Locate the cell with the specified text and output its [X, Y] center coordinate. 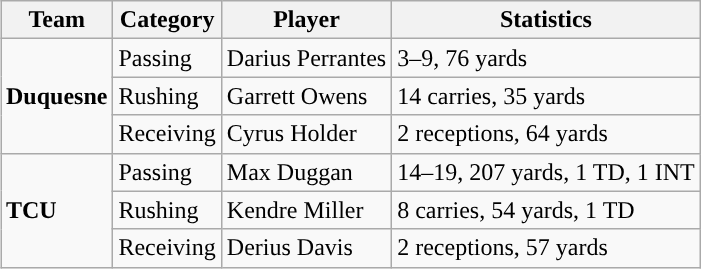
Max Duggan [306, 172]
Team [56, 20]
TCU [56, 210]
3–9, 76 yards [546, 58]
Category [167, 20]
Cyrus Holder [306, 134]
8 carries, 54 yards, 1 TD [546, 210]
Garrett Owens [306, 96]
2 receptions, 64 yards [546, 134]
Statistics [546, 20]
14–19, 207 yards, 1 TD, 1 INT [546, 172]
Darius Perrantes [306, 58]
2 receptions, 57 yards [546, 248]
14 carries, 35 yards [546, 96]
Player [306, 20]
Duquesne [56, 96]
Derius Davis [306, 248]
Kendre Miller [306, 210]
